Provide the (x, y) coordinate of the cell's center where the given text is located.  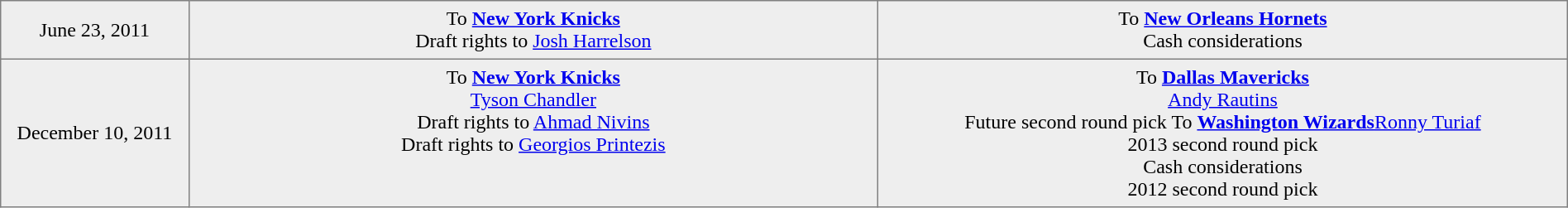
To New York KnicksDraft rights to Josh Harrelson (533, 30)
To New York KnicksTyson Chandler Draft rights to Ahmad Nivins Draft rights to Georgios Printezis (533, 133)
June 23, 2011 (94, 30)
To New Orleans HornetsCash considerations (1223, 30)
December 10, 2011 (94, 133)
